Pinpoint the cell where the given text exists, returning its (X, Y) midpoint coordinate. 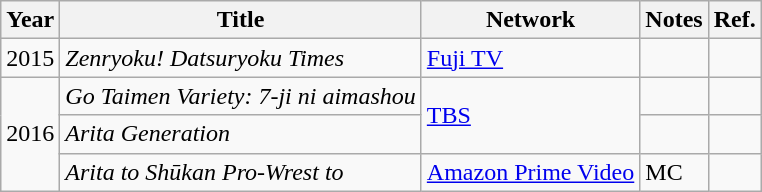
2015 (30, 58)
TBS (530, 115)
Arita Generation (241, 134)
Arita to Shūkan Pro-Wrest to (241, 172)
Go Taimen Variety: 7-ji ni aimashou (241, 96)
Ref. (734, 20)
Title (241, 20)
2016 (30, 134)
Zenryoku! Datsuryoku Times (241, 58)
Amazon Prime Video (530, 172)
Fuji TV (530, 58)
MC (674, 172)
Notes (674, 20)
Year (30, 20)
Network (530, 20)
